Detect which cell encompasses the target text, then output its [x, y] center coordinate. 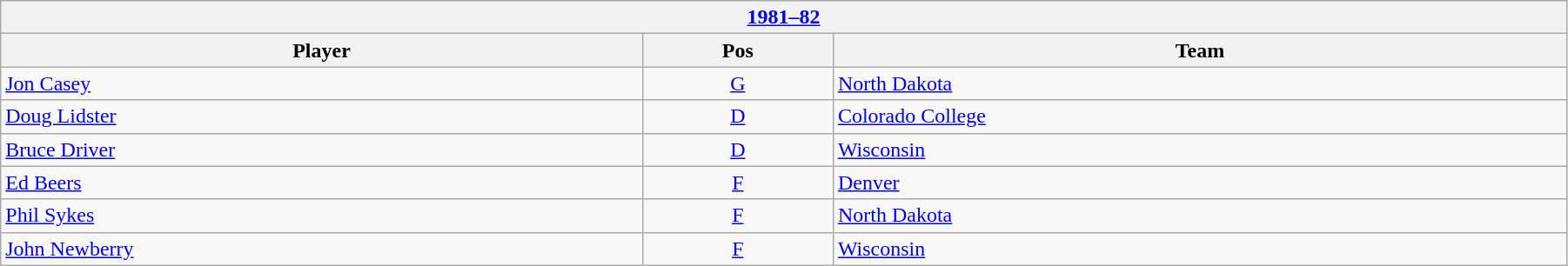
Jon Casey [322, 83]
Bruce Driver [322, 150]
Player [322, 50]
Pos [738, 50]
Doug Lidster [322, 116]
Phil Sykes [322, 216]
1981–82 [784, 17]
Ed Beers [322, 183]
Team [1199, 50]
G [738, 83]
John Newberry [322, 249]
Colorado College [1199, 116]
Denver [1199, 183]
